Extract the (x, y) coordinate from the center of the cell holding the provided text.  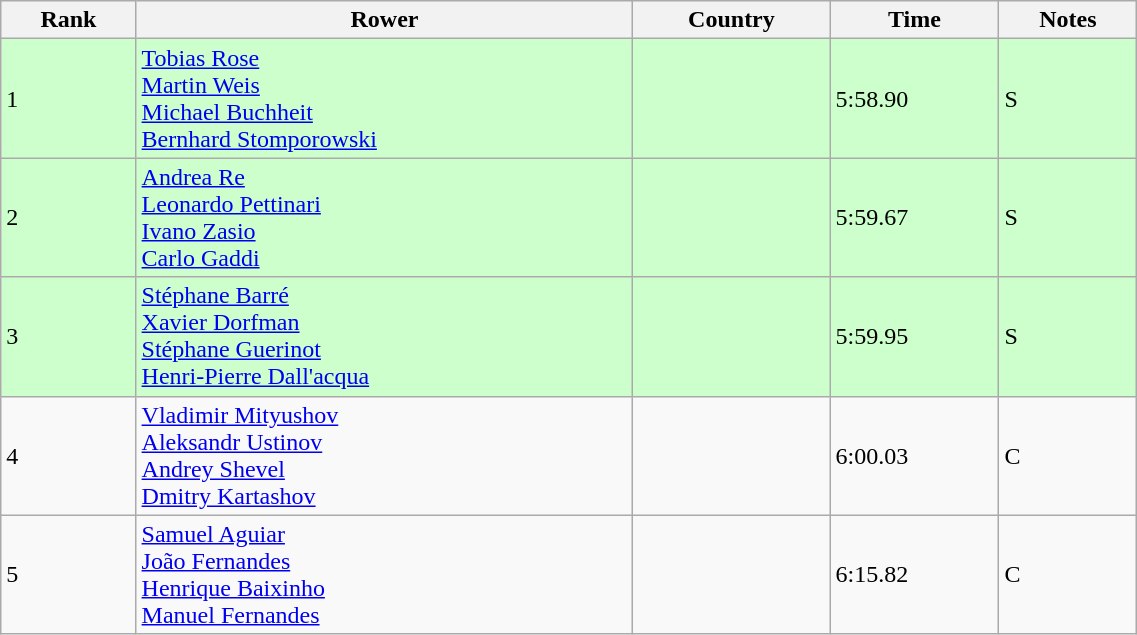
1 (68, 98)
Andrea ReLeonardo PettinariIvano ZasioCarlo Gaddi (384, 218)
Vladimir MityushovAleksandr UstinovAndrey ShevelDmitry Kartashov (384, 456)
Country (732, 20)
4 (68, 456)
6:00.03 (914, 456)
Notes (1068, 20)
Rower (384, 20)
3 (68, 336)
Tobias RoseMartin WeisMichael BuchheitBernhard Stomporowski (384, 98)
Time (914, 20)
6:15.82 (914, 574)
5:59.67 (914, 218)
5:59.95 (914, 336)
5:58.90 (914, 98)
5 (68, 574)
Samuel AguiarJoão FernandesHenrique BaixinhoManuel Fernandes (384, 574)
Rank (68, 20)
2 (68, 218)
Stéphane BarréXavier DorfmanStéphane GuerinotHenri-Pierre Dall'acqua (384, 336)
